Scan for the cell matching the given text and deliver its (x, y) coordinate at center. 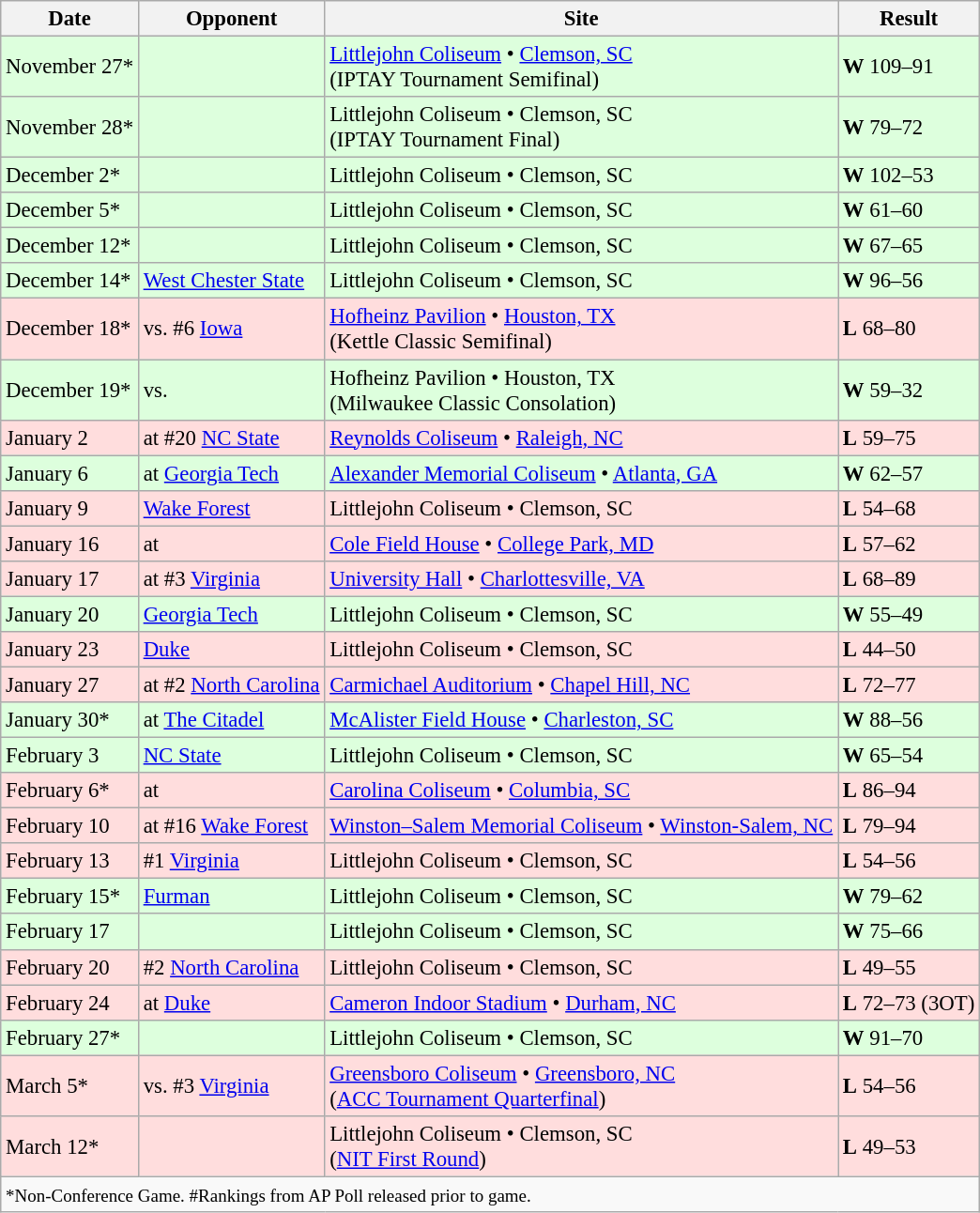
L 72–77 (909, 684)
February 3 (69, 756)
at Duke (231, 1003)
W 59–32 (909, 391)
Carolina Coliseum • Columbia, SC (582, 791)
at #20 NC State (231, 438)
W 109–91 (909, 68)
January 2 (69, 438)
W 88–56 (909, 720)
Date (69, 19)
W 91–70 (909, 1037)
L 68–89 (909, 579)
W 79–62 (909, 897)
November 27* (69, 68)
University Hall • Charlottesville, VA (582, 579)
W 96–56 (909, 281)
March 12* (69, 1147)
Result (909, 19)
Cole Field House • College Park, MD (582, 544)
#1 Virginia (231, 861)
W 79–72 (909, 128)
February 6* (69, 791)
December 14* (69, 281)
W 102–53 (909, 176)
L 54–68 (909, 508)
February 17 (69, 932)
W 62–57 (909, 473)
December 5* (69, 210)
at The Citadel (231, 720)
February 27* (69, 1037)
L 86–94 (909, 791)
L 59–75 (909, 438)
W 55–49 (909, 614)
January 9 (69, 508)
at #3 Virginia (231, 579)
January 23 (69, 650)
November 28* (69, 128)
December 12* (69, 246)
NC State (231, 756)
Hofheinz Pavilion • Houston, TX(Milwaukee Classic Consolation) (582, 391)
February 24 (69, 1003)
West Chester State (231, 281)
W 67–65 (909, 246)
vs. (231, 391)
January 16 (69, 544)
Duke (231, 650)
Hofheinz Pavilion • Houston, TX(Kettle Classic Semifinal) (582, 329)
*Non-Conference Game. #Rankings from AP Poll released prior to game. (490, 1194)
Cameron Indoor Stadium • Durham, NC (582, 1003)
Georgia Tech (231, 614)
L 68–80 (909, 329)
W 65–54 (909, 756)
L 72–73 (3OT) (909, 1003)
L 44–50 (909, 650)
W 61–60 (909, 210)
January 17 (69, 579)
Opponent (231, 19)
at #16 Wake Forest (231, 826)
L 79–94 (909, 826)
Carmichael Auditorium • Chapel Hill, NC (582, 684)
Littlejohn Coliseum • Clemson, SC(IPTAY Tournament Final) (582, 128)
Littlejohn Coliseum • Clemson, SC(IPTAY Tournament Semifinal) (582, 68)
McAlister Field House • Charleston, SC (582, 720)
vs. #3 Virginia (231, 1085)
Greensboro Coliseum • Greensboro, NC(ACC Tournament Quarterfinal) (582, 1085)
#2 North Carolina (231, 967)
January 20 (69, 614)
February 15* (69, 897)
February 20 (69, 967)
Furman (231, 897)
December 19* (69, 391)
Reynolds Coliseum • Raleigh, NC (582, 438)
Site (582, 19)
L 57–62 (909, 544)
December 2* (69, 176)
February 13 (69, 861)
January 27 (69, 684)
February 10 (69, 826)
L 49–53 (909, 1147)
Wake Forest (231, 508)
at Georgia Tech (231, 473)
Littlejohn Coliseum • Clemson, SC(NIT First Round) (582, 1147)
December 18* (69, 329)
January 30* (69, 720)
W 75–66 (909, 932)
March 5* (69, 1085)
Alexander Memorial Coliseum • Atlanta, GA (582, 473)
vs. #6 Iowa (231, 329)
Winston–Salem Memorial Coliseum • Winston-Salem, NC (582, 826)
at #2 North Carolina (231, 684)
January 6 (69, 473)
L 49–55 (909, 967)
